For the text-containing cell, return its midpoint in (X, Y) coordinate format. 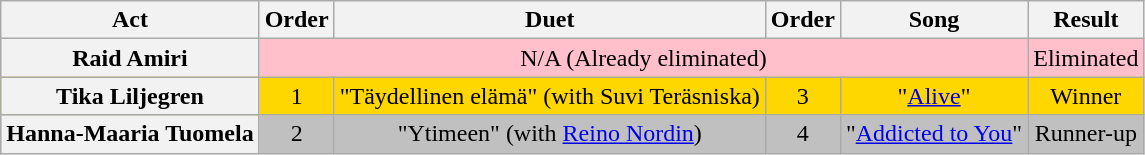
Song (934, 20)
Runner-up (1086, 134)
Winner (1086, 96)
Eliminated (1086, 58)
2 (296, 134)
1 (296, 96)
"Addicted to You" (934, 134)
3 (802, 96)
4 (802, 134)
N/A (Already eliminated) (644, 58)
"Alive" (934, 96)
Tika Liljegren (130, 96)
Duet (550, 20)
"Täydellinen elämä" (with Suvi Teräsniska) (550, 96)
Act (130, 20)
Hanna-Maaria Tuomela (130, 134)
Result (1086, 20)
"Ytimeen" (with Reino Nordin) (550, 134)
Raid Amiri (130, 58)
